Capture the cell that displays the provided text and extract its (X, Y) central coordinate. 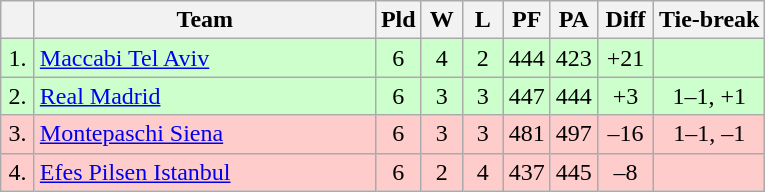
445 (574, 172)
1. (18, 58)
PA (574, 20)
3. (18, 134)
Montepaschi Siena (204, 134)
Tie-break (709, 20)
W (442, 20)
481 (526, 134)
2. (18, 96)
497 (574, 134)
437 (526, 172)
Pld (398, 20)
4. (18, 172)
–8 (625, 172)
423 (574, 58)
1–1, –1 (709, 134)
Real Madrid (204, 96)
+3 (625, 96)
Efes Pilsen Istanbul (204, 172)
Team (204, 20)
1–1, +1 (709, 96)
Maccabi Tel Aviv (204, 58)
PF (526, 20)
–16 (625, 134)
L (482, 20)
+21 (625, 58)
Diff (625, 20)
447 (526, 96)
